From the cell containing the given text, extract its center point as [x, y] coordinate. 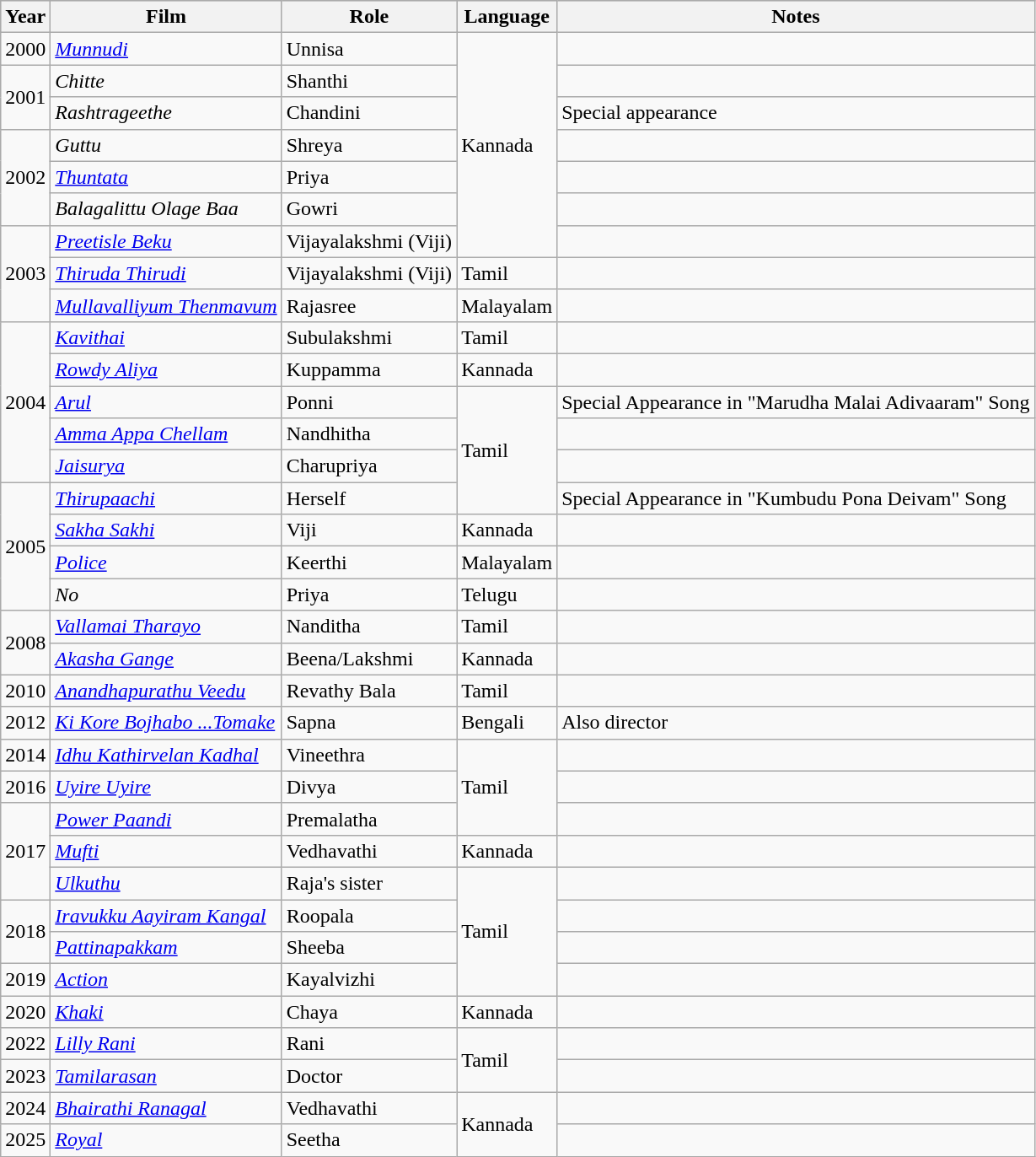
Bengali [507, 723]
Seetha [369, 1140]
Language [507, 17]
Herself [369, 498]
2008 [25, 643]
2019 [25, 980]
2024 [25, 1108]
Chitte [166, 81]
Nanditha [369, 627]
Mullavalliyum Thenmavum [166, 305]
Jaisurya [166, 466]
Film [166, 17]
2002 [25, 177]
Special appearance [796, 113]
Notes [796, 17]
Rani [369, 1044]
Preetisle Beku [166, 241]
Khaki [166, 1012]
2025 [25, 1140]
Mufti [166, 851]
Munnudi [166, 49]
Guttu [166, 145]
Balagalittu Olage Baa [166, 209]
2016 [25, 787]
2020 [25, 1012]
Beena/Lakshmi [369, 659]
Doctor [369, 1076]
Nandhitha [369, 434]
Telugu [507, 595]
Thirupaachi [166, 498]
Ki Kore Bojhabo ...Tomake [166, 723]
2017 [25, 851]
Also director [796, 723]
Tamilarasan [166, 1076]
Special Appearance in "Marudha Malai Adivaaram" Song [796, 402]
2023 [25, 1076]
2022 [25, 1044]
2012 [25, 723]
Police [166, 562]
Arul [166, 402]
2003 [25, 273]
Role [369, 17]
Divya [369, 787]
Kavithai [166, 337]
Rajasree [369, 305]
Lilly Rani [166, 1044]
2005 [25, 546]
Chandini [369, 113]
Chaya [369, 1012]
Iravukku Aayiram Kangal [166, 915]
Royal [166, 1140]
No [166, 595]
Unnisa [369, 49]
Anandhapurathu Veedu [166, 691]
Revathy Bala [369, 691]
Kuppamma [369, 369]
Rowdy Aliya [166, 369]
Thiruda Thirudi [166, 273]
Rashtrageethe [166, 113]
Bhairathi Ranagal [166, 1108]
Keerthi [369, 562]
Ponni [369, 402]
Shanthi [369, 81]
Amma Appa Chellam [166, 434]
Premalatha [369, 819]
Action [166, 980]
Vallamai Tharayo [166, 627]
Power Paandi [166, 819]
2004 [25, 401]
Viji [369, 530]
Sakha Sakhi [166, 530]
Shreya [369, 145]
Gowri [369, 209]
2001 [25, 97]
Subulakshmi [369, 337]
2018 [25, 931]
Raja's sister [369, 883]
Roopala [369, 915]
2014 [25, 755]
Sheeba [369, 948]
Akasha Gange [166, 659]
Year [25, 17]
Ulkuthu [166, 883]
Uyire Uyire [166, 787]
Kayalvizhi [369, 980]
Vineethra [369, 755]
Thuntata [166, 177]
Idhu Kathirvelan Kadhal [166, 755]
Sapna [369, 723]
2010 [25, 691]
Charupriya [369, 466]
2000 [25, 49]
Pattinapakkam [166, 948]
Special Appearance in "Kumbudu Pona Deivam" Song [796, 498]
